Pinpoint the cell where the given text exists, returning its [X, Y] midpoint coordinate. 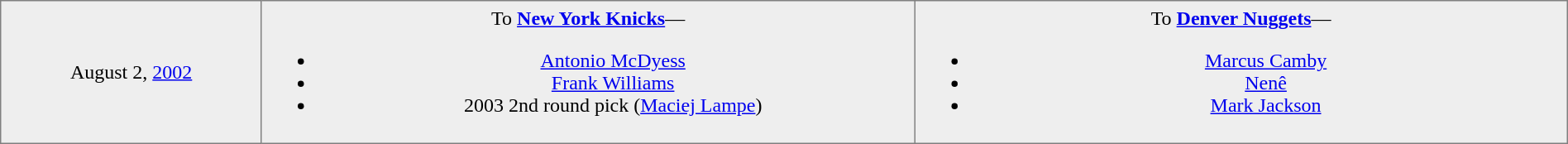
To Denver Nuggets—Marcus CambyNenêMark Jackson [1241, 72]
August 2, 2002 [131, 72]
To New York Knicks—Antonio McDyessFrank Williams2003 2nd round pick (Maciej Lampe) [587, 72]
